Identify which cell holds the provided text, then report its [x, y] central coordinate. 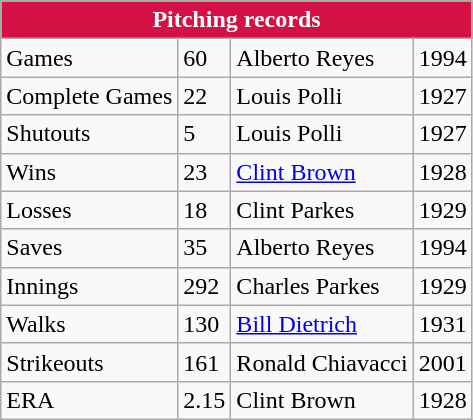
2.15 [204, 400]
22 [204, 96]
130 [204, 324]
Wins [90, 172]
23 [204, 172]
2001 [442, 362]
5 [204, 134]
ERA [90, 400]
Charles Parkes [322, 286]
Ronald Chiavacci [322, 362]
Clint Parkes [322, 210]
35 [204, 248]
Bill Dietrich [322, 324]
Complete Games [90, 96]
Games [90, 58]
Innings [90, 286]
Strikeouts [90, 362]
292 [204, 286]
161 [204, 362]
18 [204, 210]
Walks [90, 324]
1931 [442, 324]
60 [204, 58]
Shutouts [90, 134]
Losses [90, 210]
Pitching records [236, 20]
Saves [90, 248]
